Determine the [X, Y] coordinate at the center of the cell enclosing the given text.  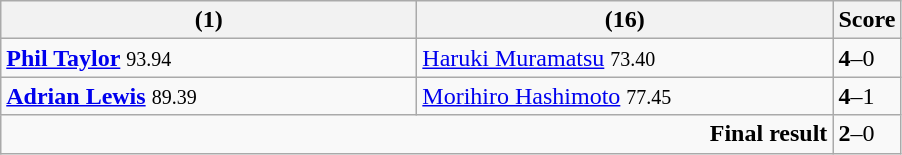
2–0 [867, 134]
Adrian Lewis 89.39 [209, 96]
Final result [417, 134]
Phil Taylor 93.94 [209, 58]
Haruki Muramatsu 73.40 [625, 58]
Score [867, 20]
(16) [625, 20]
(1) [209, 20]
Morihiro Hashimoto 77.45 [625, 96]
4–0 [867, 58]
4–1 [867, 96]
